For the text-containing cell, return its midpoint in [x, y] coordinate format. 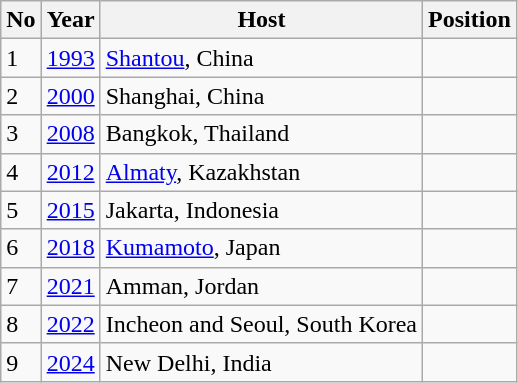
2018 [70, 248]
2012 [70, 172]
3 [21, 134]
2008 [70, 134]
7 [21, 286]
Jakarta, Indonesia [261, 210]
Incheon and Seoul, South Korea [261, 324]
No [21, 20]
2022 [70, 324]
5 [21, 210]
2021 [70, 286]
Amman, Jordan [261, 286]
2 [21, 96]
1 [21, 58]
New Delhi, India [261, 362]
Shanghai, China [261, 96]
2000 [70, 96]
Shantou, China [261, 58]
Kumamoto, Japan [261, 248]
Bangkok, Thailand [261, 134]
Year [70, 20]
2015 [70, 210]
6 [21, 248]
Host [261, 20]
9 [21, 362]
8 [21, 324]
Almaty, Kazakhstan [261, 172]
2024 [70, 362]
1993 [70, 58]
4 [21, 172]
Position [470, 20]
